Find where the given text appears and provide that cell's center as (X, Y) coordinate. 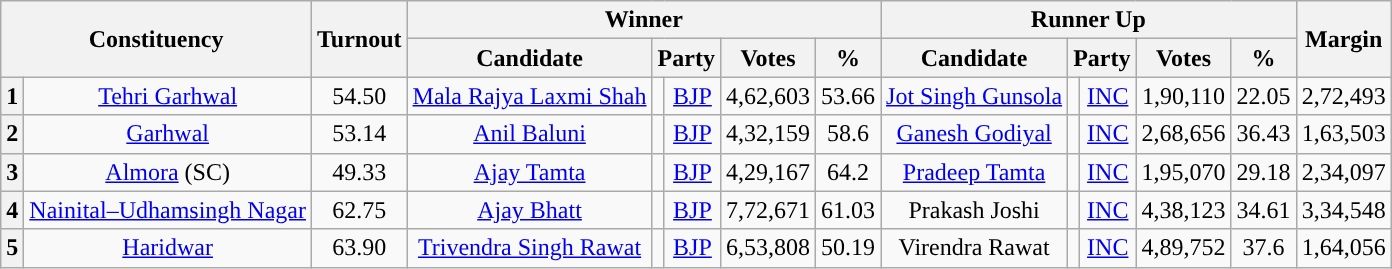
1,64,056 (1344, 248)
Garhwal (168, 134)
Margin (1344, 39)
4,89,752 (1184, 248)
4,38,123 (1184, 210)
1,63,503 (1344, 134)
Prakash Joshi (974, 210)
1 (12, 96)
4,29,167 (768, 172)
37.6 (1264, 248)
Mala Rajya Laxmi Shah (530, 96)
4,32,159 (768, 134)
2,72,493 (1344, 96)
34.61 (1264, 210)
53.66 (848, 96)
1,95,070 (1184, 172)
54.50 (359, 96)
63.90 (359, 248)
64.2 (848, 172)
Virendra Rawat (974, 248)
Ganesh Godiyal (974, 134)
5 (12, 248)
Ajay Bhatt (530, 210)
Almora (SC) (168, 172)
53.14 (359, 134)
7,72,671 (768, 210)
Runner Up (1089, 20)
Ajay Tamta (530, 172)
2 (12, 134)
4,62,603 (768, 96)
Jot Singh Gunsola (974, 96)
61.03 (848, 210)
4 (12, 210)
50.19 (848, 248)
Nainital–Udhamsingh Nagar (168, 210)
Trivendra Singh Rawat (530, 248)
Winner (644, 20)
Turnout (359, 39)
Anil Baluni (530, 134)
3 (12, 172)
22.05 (1264, 96)
2,68,656 (1184, 134)
58.6 (848, 134)
1,90,110 (1184, 96)
Pradeep Tamta (974, 172)
29.18 (1264, 172)
3,34,548 (1344, 210)
62.75 (359, 210)
36.43 (1264, 134)
6,53,808 (768, 248)
Tehri Garhwal (168, 96)
49.33 (359, 172)
2,34,097 (1344, 172)
Constituency (156, 39)
Haridwar (168, 248)
